Return the [x, y] coordinate for the center point of the cell that contains the specified text.  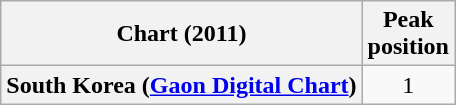
South Korea (Gaon Digital Chart) [182, 85]
Peakposition [408, 34]
1 [408, 85]
Chart (2011) [182, 34]
